Locate the cell with the specified text and output its (x, y) center coordinate. 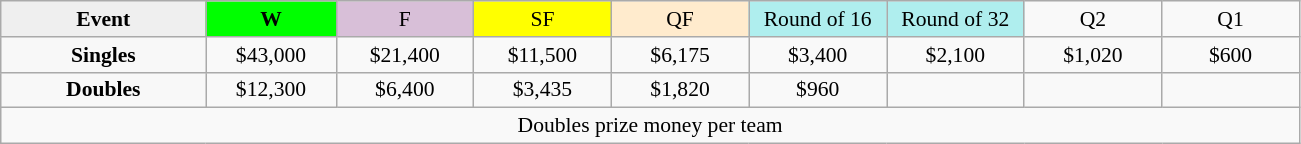
W (271, 19)
$6,400 (405, 90)
$21,400 (405, 55)
$3,435 (543, 90)
$1,820 (680, 90)
Event (104, 19)
$2,100 (955, 55)
Doubles (104, 90)
QF (680, 19)
$3,400 (818, 55)
Q1 (1231, 19)
$600 (1231, 55)
$960 (818, 90)
$1,020 (1093, 55)
F (405, 19)
$6,175 (680, 55)
$11,500 (543, 55)
Doubles prize money per team (650, 126)
Round of 32 (955, 19)
$12,300 (271, 90)
$43,000 (271, 55)
Round of 16 (818, 19)
Q2 (1093, 19)
Singles (104, 55)
SF (543, 19)
